Pinpoint the cell where the given text exists, returning its (x, y) midpoint coordinate. 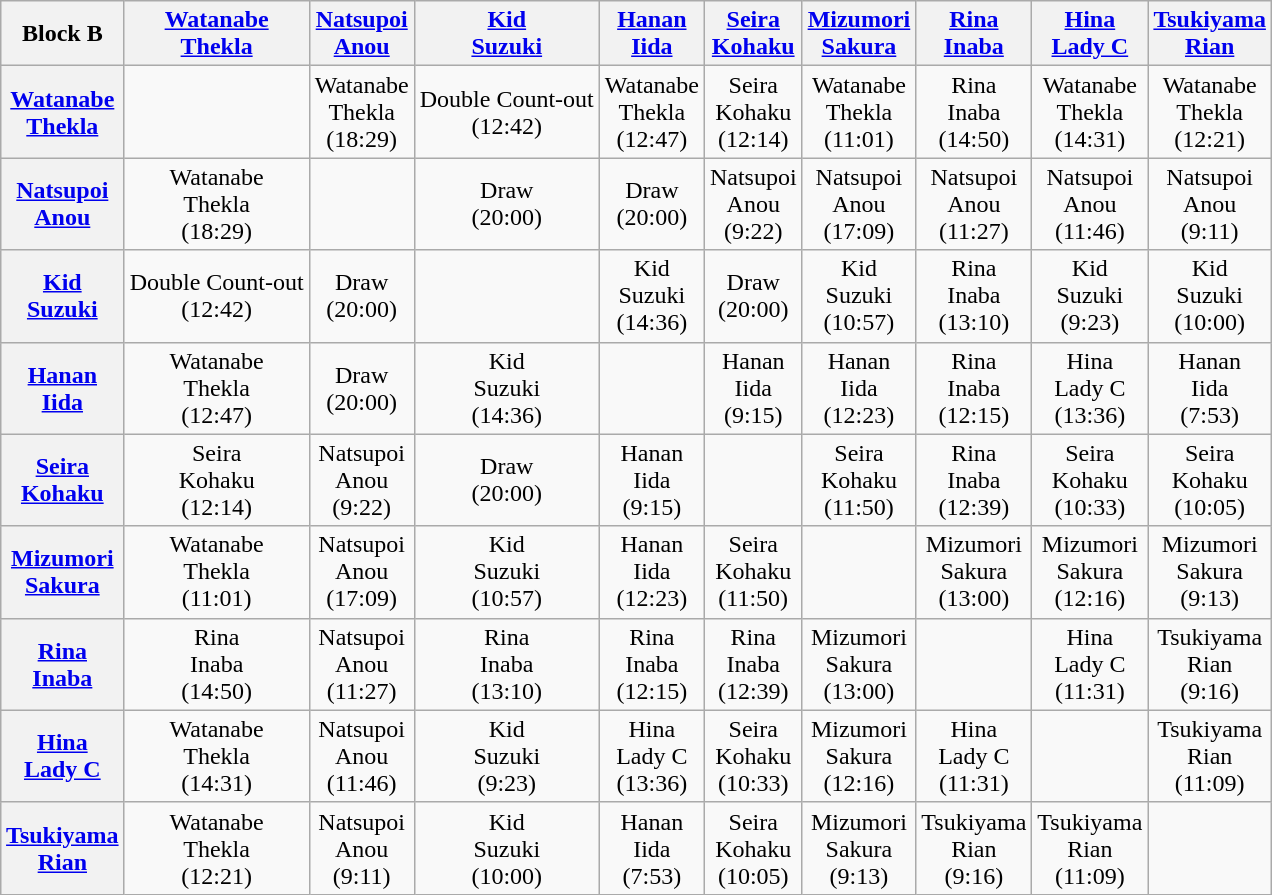
Block B (63, 34)
